For the text-containing cell, return its midpoint in [X, Y] coordinate format. 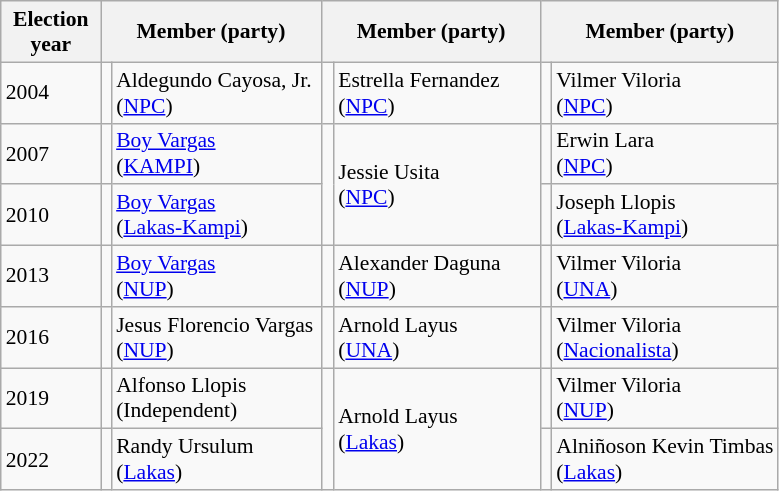
Jessie Usita(NPC) [437, 184]
Joseph Llopis(Lakas-Kampi) [664, 216]
Alniñoson Kevin Timbas(Lakas) [664, 460]
Alfonso Llopis(Independent) [216, 398]
Vilmer Viloria(NUP) [664, 398]
Aldegundo Cayosa, Jr.(NPC) [216, 92]
Electionyear [51, 32]
2013 [51, 276]
Vilmer Viloria(UNA) [664, 276]
Boy Vargas(KAMPI) [216, 154]
Vilmer Viloria(NPC) [664, 92]
2016 [51, 338]
Jesus Florencio Vargas(NUP) [216, 338]
Boy Vargas(Lakas-Kampi) [216, 216]
2007 [51, 154]
Erwin Lara(NPC) [664, 154]
Boy Vargas(NUP) [216, 276]
Arnold Layus(UNA) [437, 338]
Randy Ursulum(Lakas) [216, 460]
2022 [51, 460]
Arnold Layus(Lakas) [437, 429]
Alexander Daguna(NUP) [437, 276]
Vilmer Viloria(Nacionalista) [664, 338]
2004 [51, 92]
Estrella Fernandez(NPC) [437, 92]
2019 [51, 398]
2010 [51, 216]
